Return [X, Y] of the center of cell containing provided text 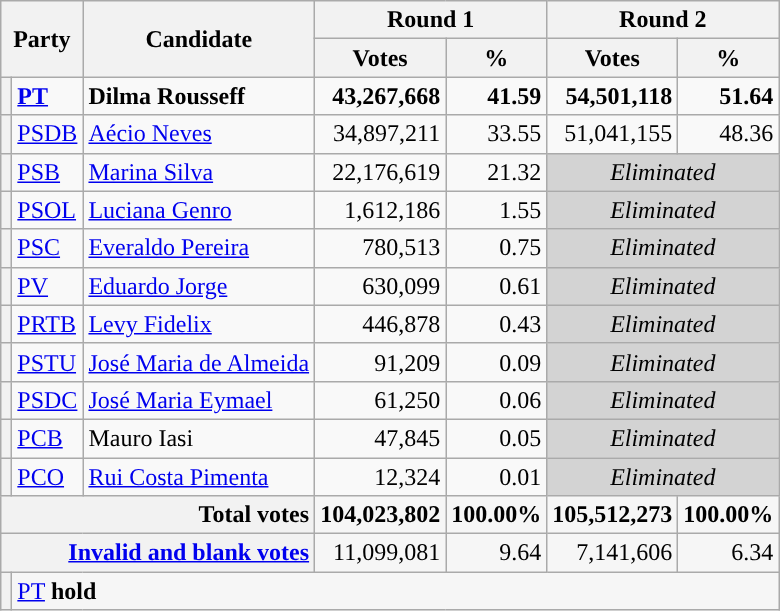
PT hold [396, 591]
PSC [48, 248]
PCB [48, 438]
PT [48, 96]
Marina Silva [199, 172]
61,250 [380, 400]
7,141,606 [612, 553]
780,513 [380, 248]
22,176,619 [380, 172]
Round 1 [431, 20]
Invalid and blank votes [158, 553]
48.36 [728, 134]
1,612,186 [380, 210]
Mauro Iasi [199, 438]
104,023,802 [380, 515]
PSDC [48, 400]
51,041,155 [612, 134]
11,099,081 [380, 553]
PRTB [48, 324]
Party [42, 39]
0.09 [496, 362]
9.64 [496, 553]
0.06 [496, 400]
Dilma Rousseff [199, 96]
PV [48, 286]
Candidate [199, 39]
PSB [48, 172]
51.64 [728, 96]
Aécio Neves [199, 134]
Rui Costa Pimenta [199, 477]
43,267,668 [380, 96]
Everaldo Pereira [199, 248]
Levy Fidelix [199, 324]
12,324 [380, 477]
630,099 [380, 286]
105,512,273 [612, 515]
Round 2 [663, 20]
0.43 [496, 324]
54,501,118 [612, 96]
Eduardo Jorge [199, 286]
33.55 [496, 134]
47,845 [380, 438]
PCO [48, 477]
34,897,211 [380, 134]
Luciana Genro [199, 210]
Total votes [158, 515]
PSTU [48, 362]
41.59 [496, 96]
0.01 [496, 477]
91,209 [380, 362]
0.75 [496, 248]
PSOL [48, 210]
446,878 [380, 324]
0.61 [496, 286]
José Maria Eymael [199, 400]
6.34 [728, 553]
PSDB [48, 134]
José Maria de Almeida [199, 362]
21.32 [496, 172]
0.05 [496, 438]
1.55 [496, 210]
